Determine the [x, y] coordinate at the center of the cell enclosing the given text.  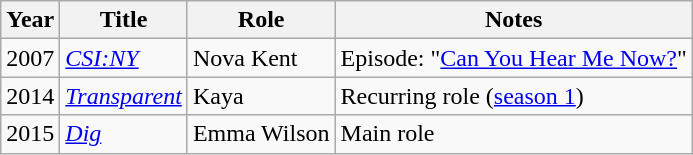
Nova Kent [261, 58]
Main role [514, 134]
Notes [514, 20]
2014 [30, 96]
Transparent [124, 96]
Recurring role (season 1) [514, 96]
Episode: "Can You Hear Me Now?" [514, 58]
Emma Wilson [261, 134]
2007 [30, 58]
Dig [124, 134]
CSI:NY [124, 58]
Title [124, 20]
Year [30, 20]
Role [261, 20]
Kaya [261, 96]
2015 [30, 134]
